Detect which cell encompasses the target text, then output its [X, Y] center coordinate. 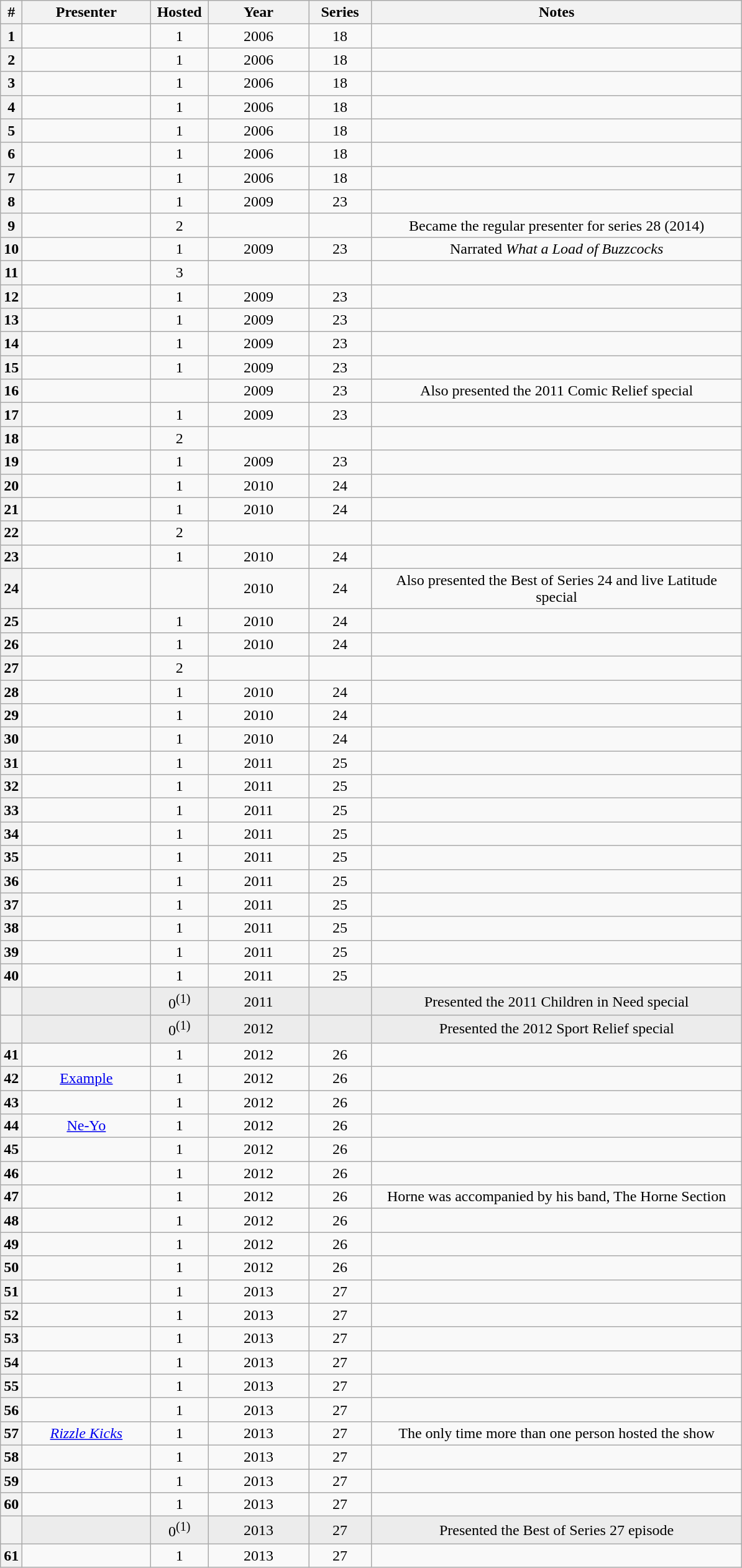
48 [11, 1220]
57 [11, 1433]
11 [11, 272]
6 [11, 154]
15 [11, 367]
55 [11, 1386]
Narrated What a Load of Buzzcocks [557, 249]
Presented the 2011 Children in Need special [557, 1001]
59 [11, 1481]
17 [11, 415]
28 [11, 692]
41 [11, 1054]
14 [11, 344]
Presented the 2012 Sport Relief special [557, 1030]
50 [11, 1268]
Example [86, 1078]
56 [11, 1409]
10 [11, 249]
32 [11, 786]
Ne-Yo [86, 1126]
51 [11, 1291]
# [11, 12]
Also presented the 2011 Comic Relief special [557, 391]
7 [11, 178]
53 [11, 1339]
36 [11, 881]
35 [11, 857]
34 [11, 834]
20 [11, 486]
58 [11, 1457]
22 [11, 533]
38 [11, 928]
4 [11, 107]
16 [11, 391]
37 [11, 905]
Presenter [86, 12]
60 [11, 1505]
The only time more than one person hosted the show [557, 1433]
5 [11, 131]
Became the regular presenter for series 28 (2014) [557, 225]
Also presented the Best of Series 24 and live Latitude special [557, 588]
40 [11, 975]
Year [259, 12]
21 [11, 509]
31 [11, 763]
Series [339, 12]
Notes [557, 12]
19 [11, 462]
49 [11, 1244]
13 [11, 320]
42 [11, 1078]
29 [11, 716]
30 [11, 739]
43 [11, 1102]
44 [11, 1126]
33 [11, 810]
45 [11, 1150]
61 [11, 1556]
39 [11, 952]
Hosted [180, 12]
52 [11, 1315]
Presented the Best of Series 27 episode [557, 1531]
Horne was accompanied by his band, The Horne Section [557, 1197]
46 [11, 1173]
8 [11, 201]
9 [11, 225]
12 [11, 297]
47 [11, 1197]
Rizzle Kicks [86, 1433]
54 [11, 1362]
